For the text-containing cell, return its midpoint in [X, Y] coordinate format. 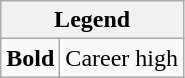
Career high [122, 58]
Legend [92, 20]
Bold [30, 58]
